Capture the cell that displays the provided text and extract its (X, Y) central coordinate. 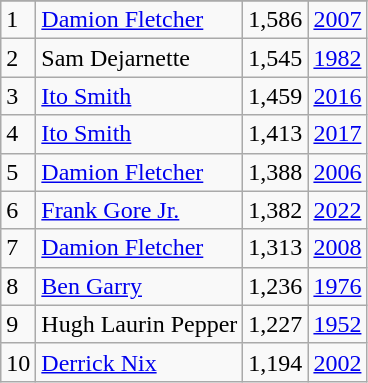
6 (18, 210)
2 (18, 58)
Frank Gore Jr. (140, 210)
2022 (338, 210)
1976 (338, 286)
1982 (338, 58)
1,413 (276, 134)
2016 (338, 96)
2017 (338, 134)
Sam Dejarnette (140, 58)
10 (18, 362)
2006 (338, 172)
Hugh Laurin Pepper (140, 324)
1 (18, 20)
1,459 (276, 96)
1,545 (276, 58)
2007 (338, 20)
9 (18, 324)
1,236 (276, 286)
1,586 (276, 20)
7 (18, 248)
1952 (338, 324)
8 (18, 286)
2008 (338, 248)
5 (18, 172)
3 (18, 96)
1,313 (276, 248)
1,227 (276, 324)
1,388 (276, 172)
Ben Garry (140, 286)
4 (18, 134)
1,382 (276, 210)
2002 (338, 362)
1,194 (276, 362)
Derrick Nix (140, 362)
